Capture the cell that displays the provided text and extract its [x, y] central coordinate. 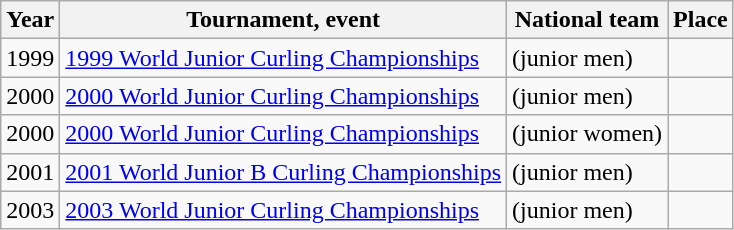
(junior women) [588, 134]
Tournament, event [284, 20]
2001 [30, 172]
Place [701, 20]
1999 World Junior Curling Championships [284, 58]
2003 [30, 210]
National team [588, 20]
Year [30, 20]
2003 World Junior Curling Championships [284, 210]
2001 World Junior B Curling Championships [284, 172]
1999 [30, 58]
